From the cell containing the given text, extract its center point as (x, y) coordinate. 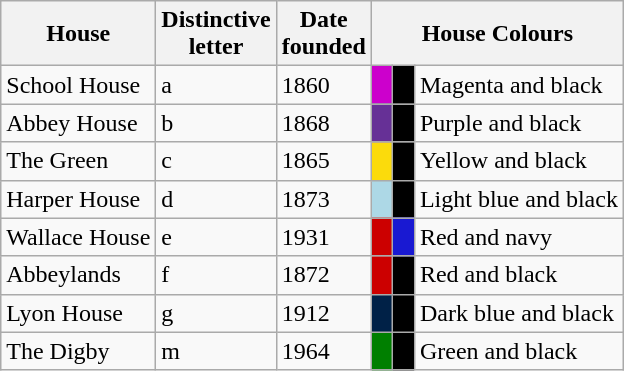
m (216, 351)
1865 (324, 161)
1868 (324, 123)
House (78, 34)
Abbeylands (78, 275)
The Green (78, 161)
1964 (324, 351)
g (216, 313)
Dark blue and black (518, 313)
Yellow and black (518, 161)
Green and black (518, 351)
Light blue and black (518, 199)
1872 (324, 275)
1931 (324, 237)
Red and black (518, 275)
e (216, 237)
f (216, 275)
Datefounded (324, 34)
d (216, 199)
b (216, 123)
Distinctiveletter (216, 34)
Abbey House (78, 123)
c (216, 161)
The Digby (78, 351)
1912 (324, 313)
Magenta and black (518, 85)
Wallace House (78, 237)
House Colours (497, 34)
Red and navy (518, 237)
1873 (324, 199)
Lyon House (78, 313)
1860 (324, 85)
Harper House (78, 199)
School House (78, 85)
a (216, 85)
Purple and black (518, 123)
